Locate the cell with the specified text and output its [x, y] center coordinate. 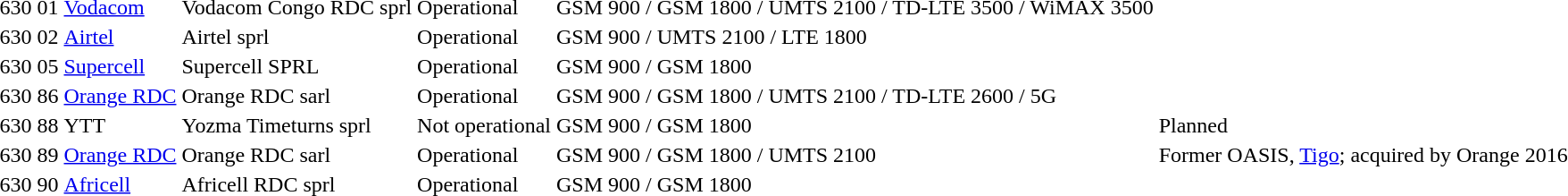
86 [48, 96]
GSM 900 / GSM 1800 / UMTS 2100 [855, 155]
YTT [120, 125]
Not operational [484, 125]
02 [48, 37]
Yozma Timeturns sprl [296, 125]
GSM 900 / UMTS 2100 / LTE 1800 [855, 37]
89 [48, 155]
05 [48, 66]
Supercell SPRL [296, 66]
Airtel [120, 37]
GSM 900 / GSM 1800 / UMTS 2100 / TD-LTE 2600 / 5G [855, 96]
Supercell [120, 66]
Airtel sprl [296, 37]
88 [48, 125]
